Identify which cell holds the provided text, then report its (x, y) central coordinate. 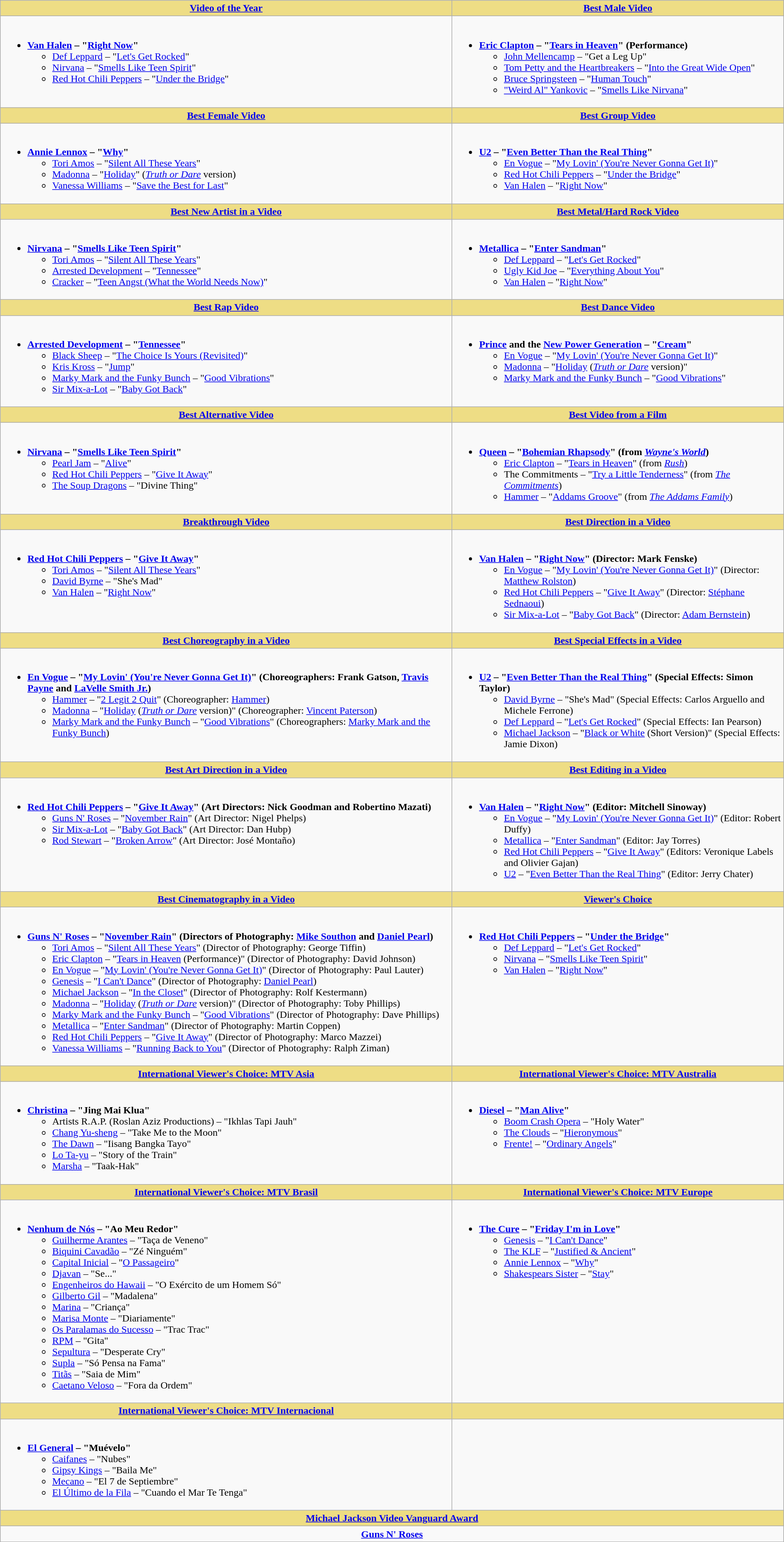
El General – "Muévelo"Caifanes – "Nubes"Gipsy Kings – "Baila Me"Mecano – "El 7 de Septiembre"El Último de la Fila – "Cuando el Mar Te Tenga" (226, 1465)
Best Art Direction in a Video (226, 770)
Best Metal/Hard Rock Video (618, 211)
Annie Lennox – "Why"Tori Amos – "Silent All These Years"Madonna – "Holiday" (Truth or Dare version)Vanessa Williams – "Save the Best for Last" (226, 163)
Guns N' Roses (392, 1534)
Best Group Video (618, 115)
Van Halen – "Right Now"Def Leppard – "Let's Get Rocked"Nirvana – "Smells Like Teen Spirit"Red Hot Chili Peppers – "Under the Bridge" (226, 62)
Best Direction in a Video (618, 522)
Red Hot Chili Peppers – "Give It Away"Tori Amos – "Silent All These Years"David Byrne – "She's Mad"Van Halen – "Right Now" (226, 581)
Best Video from a Film (618, 415)
Best New Artist in a Video (226, 211)
International Viewer's Choice: MTV Europe (618, 1192)
International Viewer's Choice: MTV Australia (618, 1074)
International Viewer's Choice: MTV Brasil (226, 1192)
Best Female Video (226, 115)
Breakthrough Video (226, 522)
Best Rap Video (226, 307)
Best Male Video (618, 8)
International Viewer's Choice: MTV Internacional (226, 1411)
Michael Jackson Video Vanguard Award (392, 1518)
Best Editing in a Video (618, 770)
Best Cinematography in a Video (226, 899)
Video of the Year (226, 8)
Best Alternative Video (226, 415)
Nirvana – "Smells Like Teen Spirit"Pearl Jam – "Alive"Red Hot Chili Peppers – "Give It Away"The Soup Dragons – "Divine Thing" (226, 468)
Best Dance Video (618, 307)
International Viewer's Choice: MTV Asia (226, 1074)
Best Special Effects in a Video (618, 640)
Best Choreography in a Video (226, 640)
Diesel – "Man Alive"Boom Crash Opera – "Holy Water"The Clouds – "Hieronymous"Frente! – "Ordinary Angels" (618, 1133)
Viewer's Choice (618, 899)
Red Hot Chili Peppers – "Under the Bridge"Def Leppard – "Let's Get Rocked"Nirvana – "Smells Like Teen Spirit"Van Halen – "Right Now" (618, 986)
Metallica – "Enter Sandman"Def Leppard – "Let's Get Rocked"Ugly Kid Joe – "Everything About You"Van Halen – "Right Now" (618, 259)
The Cure – "Friday I'm in Love"Genesis – "I Can't Dance"The KLF – "Justified & Ancient"Annie Lennox – "Why"Shakespears Sister – "Stay" (618, 1302)
